Extract the (X, Y) coordinate from the center of the cell holding the provided text.  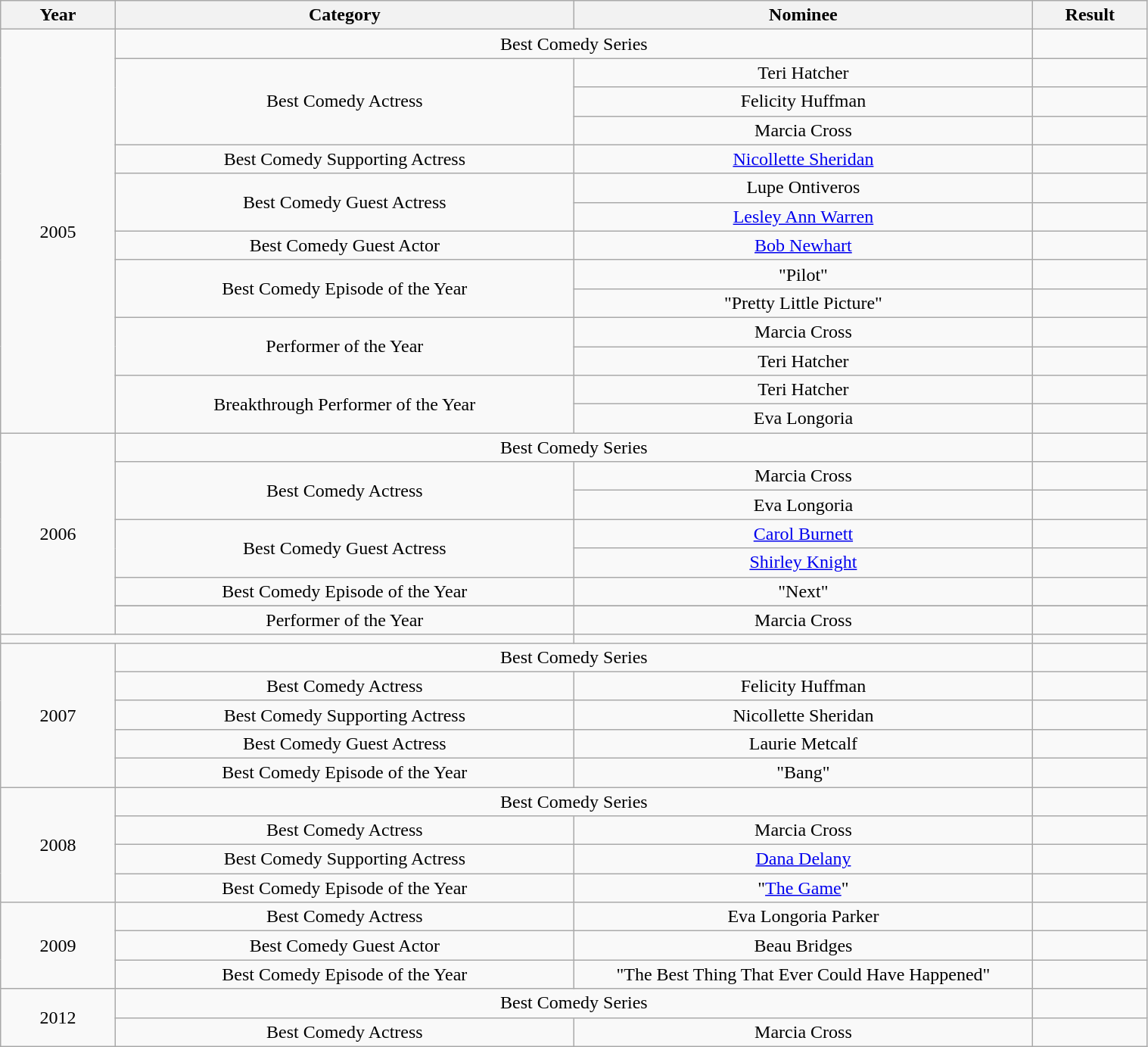
Bob Newhart (803, 245)
2009 (58, 946)
Carol Burnett (803, 534)
2012 (58, 1017)
"The Best Thing That Ever Could Have Happened" (803, 974)
Category (344, 15)
Lupe Ontiveros (803, 188)
Shirley Knight (803, 562)
2005 (58, 232)
Laurie Metcalf (803, 743)
"Next" (803, 591)
Eva Longoria Parker (803, 917)
Year (58, 15)
"Pilot" (803, 274)
Nominee (803, 15)
2008 (58, 845)
Beau Bridges (803, 946)
"The Game" (803, 888)
"Bang" (803, 772)
"Pretty Little Picture" (803, 303)
2006 (58, 534)
Lesley Ann Warren (803, 217)
Result (1090, 15)
Breakthrough Performer of the Year (344, 404)
Dana Delany (803, 859)
2007 (58, 715)
